Return (x, y) of the center of cell containing provided text 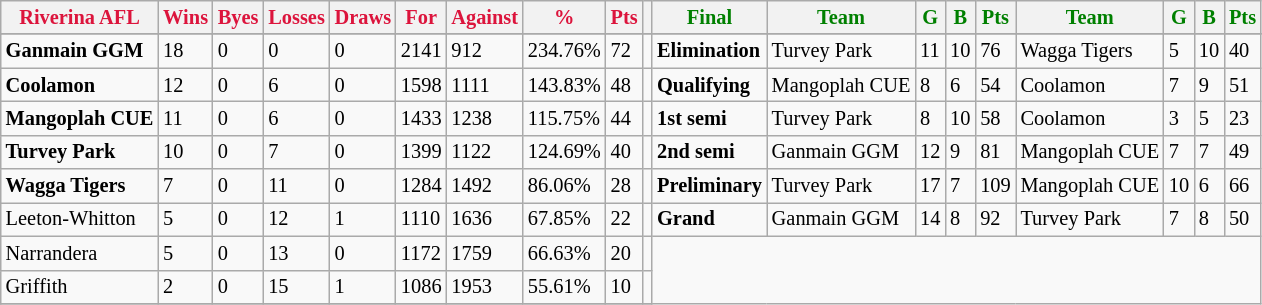
23 (1242, 118)
1238 (484, 118)
66.63% (564, 253)
1759 (484, 253)
Griffith (80, 287)
Preliminary (710, 186)
1110 (421, 219)
1122 (484, 152)
124.69% (564, 152)
81 (995, 152)
1492 (484, 186)
67.85% (564, 219)
2 (186, 287)
49 (1242, 152)
115.75% (564, 118)
Against (484, 17)
17 (930, 186)
15 (296, 287)
76 (995, 51)
912 (484, 51)
92 (995, 219)
1433 (421, 118)
1111 (484, 85)
1636 (484, 219)
1086 (421, 287)
% (564, 17)
Leeton-Whitton (80, 219)
Qualifying (710, 85)
86.06% (564, 186)
2141 (421, 51)
28 (624, 186)
1598 (421, 85)
22 (624, 219)
48 (624, 85)
13 (296, 253)
58 (995, 118)
72 (624, 51)
Narrandera (80, 253)
66 (1242, 186)
Grand (710, 219)
50 (1242, 219)
44 (624, 118)
51 (1242, 85)
Losses (296, 17)
Draws (363, 17)
Wins (186, 17)
55.61% (564, 287)
18 (186, 51)
1953 (484, 287)
1172 (421, 253)
1284 (421, 186)
143.83% (564, 85)
20 (624, 253)
3 (1179, 118)
Riverina AFL (80, 17)
Byes (238, 17)
1st semi (710, 118)
234.76% (564, 51)
54 (995, 85)
1399 (421, 152)
Elimination (710, 51)
14 (930, 219)
For (421, 17)
109 (995, 186)
2nd semi (710, 152)
Final (710, 17)
